Capture the cell that displays the provided text and extract its (x, y) central coordinate. 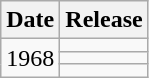
Date (30, 20)
1968 (30, 58)
Release (104, 20)
